Detect which cell encompasses the target text, then output its [X, Y] center coordinate. 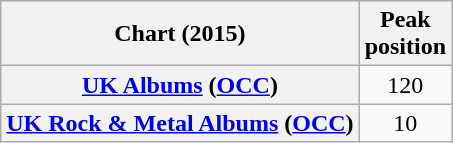
10 [405, 123]
Peakposition [405, 34]
UK Albums (OCC) [180, 85]
UK Rock & Metal Albums (OCC) [180, 123]
120 [405, 85]
Chart (2015) [180, 34]
